Pinpoint the cell where the given text exists, returning its (X, Y) midpoint coordinate. 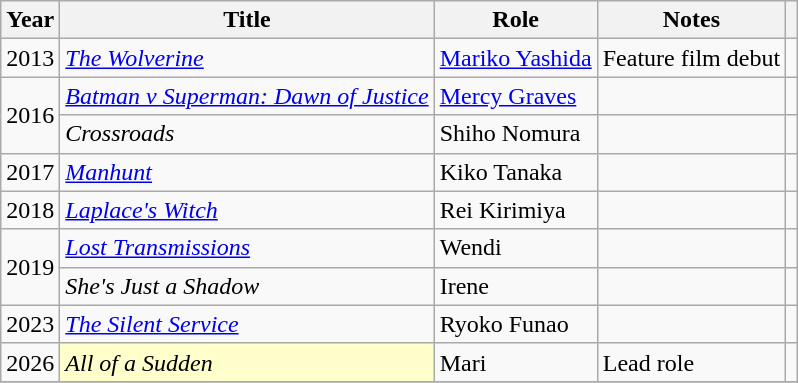
She's Just a Shadow (247, 286)
The Wolverine (247, 58)
Mercy Graves (516, 96)
Kiko Tanaka (516, 172)
2016 (30, 115)
Manhunt (247, 172)
Lead role (691, 362)
Rei Kirimiya (516, 210)
Mariko Yashida (516, 58)
All of a Sudden (247, 362)
Lost Transmissions (247, 248)
The Silent Service (247, 324)
Shiho Nomura (516, 134)
Role (516, 20)
Batman v Superman: Dawn of Justice (247, 96)
Crossroads (247, 134)
Ryoko Funao (516, 324)
2019 (30, 267)
2017 (30, 172)
Year (30, 20)
2026 (30, 362)
2023 (30, 324)
Irene (516, 286)
Mari (516, 362)
Title (247, 20)
2018 (30, 210)
Laplace's Witch (247, 210)
Wendi (516, 248)
Notes (691, 20)
2013 (30, 58)
Feature film debut (691, 58)
